Detect which cell encompasses the target text, then output its [x, y] center coordinate. 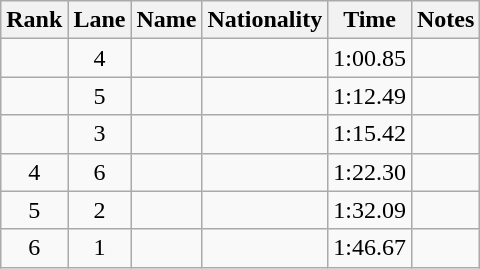
1:32.09 [370, 210]
2 [100, 210]
1 [100, 248]
1:12.49 [370, 96]
Name [166, 20]
1:22.30 [370, 172]
Time [370, 20]
1:00.85 [370, 58]
Nationality [265, 20]
Lane [100, 20]
Notes [445, 20]
Rank [34, 20]
3 [100, 134]
1:46.67 [370, 248]
1:15.42 [370, 134]
